Locate the cell with the specified text and output its [X, Y] center coordinate. 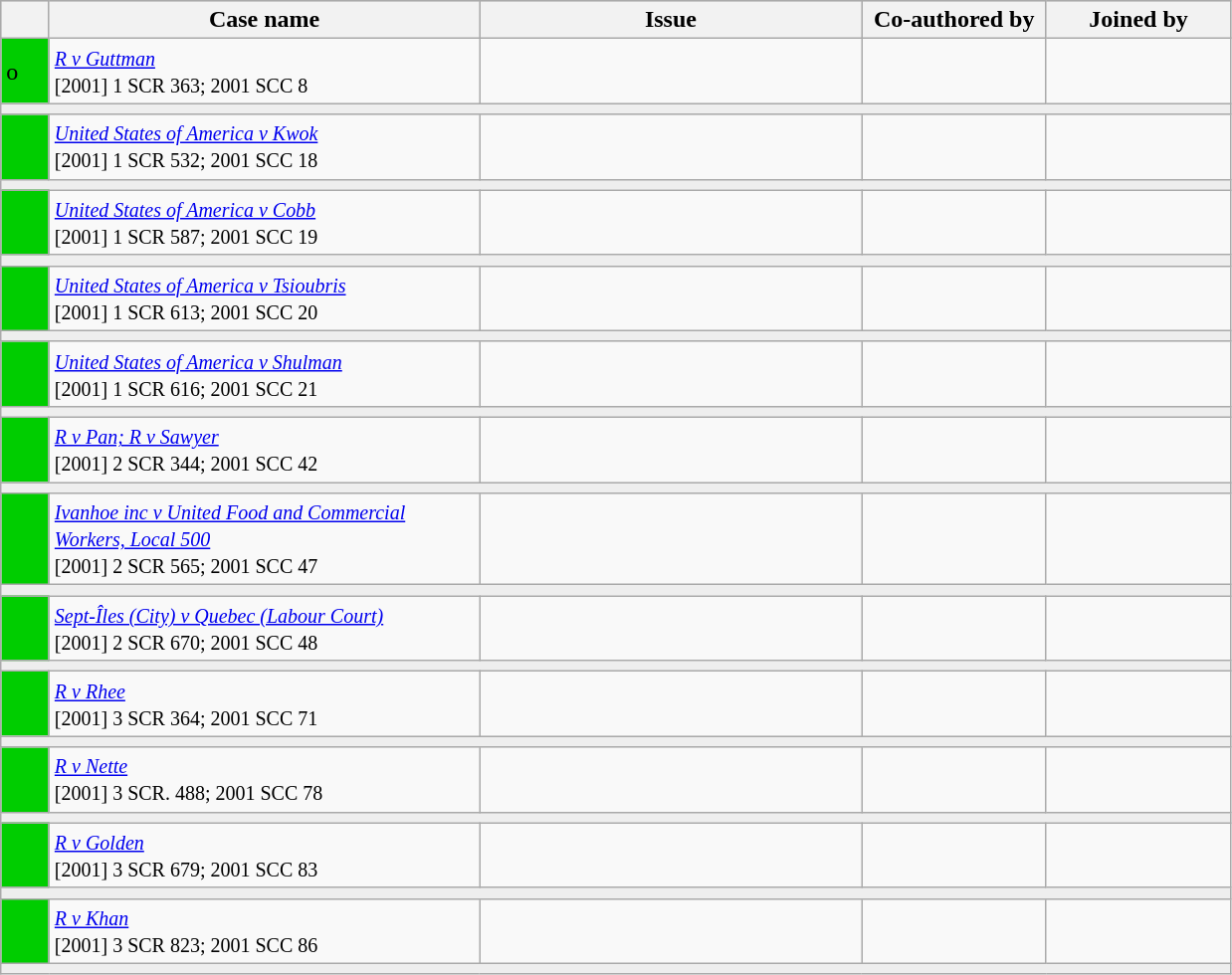
R v Nette [2001] 3 SCR. 488; 2001 SCC 78 [265, 780]
R v Guttman [2001] 1 SCR 363; 2001 SCC 8 [265, 72]
Sept-Îles (City) v Quebec (Labour Court) [2001] 2 SCR 670; 2001 SCC 48 [265, 629]
R v Rhee [2001] 3 SCR 364; 2001 SCC 71 [265, 704]
R v Khan [2001] 3 SCR 823; 2001 SCC 86 [265, 931]
United States of America v Shulman [2001] 1 SCR 616; 2001 SCC 21 [265, 374]
Case name [265, 20]
o [26, 72]
United States of America v Cobb [2001] 1 SCR 587; 2001 SCC 19 [265, 223]
United States of America v Tsioubris [2001] 1 SCR 613; 2001 SCC 20 [265, 298]
Issue [671, 20]
R v Golden [2001] 3 SCR 679; 2001 SCC 83 [265, 856]
Co-authored by [953, 20]
Ivanhoe inc v United Food and Commercial Workers, Local 500 [2001] 2 SCR 565; 2001 SCC 47 [265, 539]
United States of America v Kwok [2001] 1 SCR 532; 2001 SCC 18 [265, 147]
R v Pan; R v Sawyer [2001] 2 SCR 344; 2001 SCC 42 [265, 450]
Joined by [1138, 20]
